Output the [X, Y] coordinate of the center of the cell containing the given text.  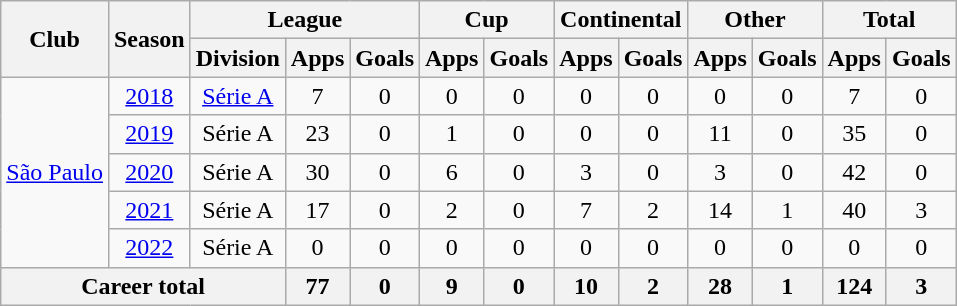
2021 [149, 210]
28 [720, 286]
Season [149, 39]
40 [854, 210]
2019 [149, 134]
Continental [621, 20]
30 [317, 172]
77 [317, 286]
Total [889, 20]
Other [755, 20]
2020 [149, 172]
17 [317, 210]
2022 [149, 248]
14 [720, 210]
Career total [144, 286]
124 [854, 286]
Club [55, 39]
League [304, 20]
35 [854, 134]
6 [452, 172]
42 [854, 172]
Cup [487, 20]
23 [317, 134]
9 [452, 286]
2018 [149, 96]
10 [586, 286]
São Paulo [55, 172]
Division [238, 58]
11 [720, 134]
